Capture the cell that displays the provided text and extract its [X, Y] central coordinate. 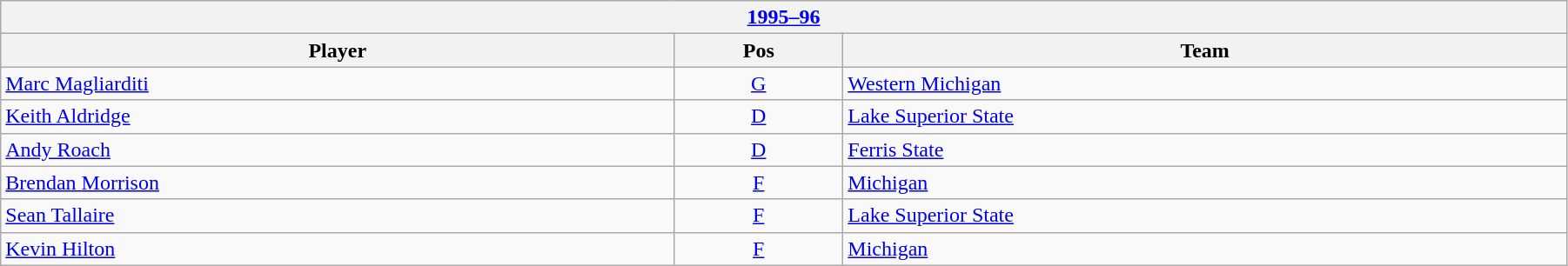
Western Michigan [1205, 83]
Andy Roach [338, 150]
Ferris State [1205, 150]
Marc Magliarditi [338, 83]
Kevin Hilton [338, 249]
Sean Tallaire [338, 216]
Keith Aldridge [338, 116]
G [759, 83]
1995–96 [784, 17]
Pos [759, 50]
Player [338, 50]
Brendan Morrison [338, 183]
Team [1205, 50]
